Detect which cell encompasses the target text, then output its (X, Y) center coordinate. 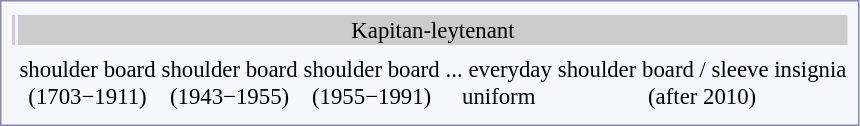
... everydayuniform (498, 82)
shoulder board(1955−1991) (372, 82)
Kapitan-leytenant (433, 30)
shoulder board(1703−1911) (88, 82)
shoulder board(1943−1955) (230, 82)
shoulder board / sleeve insignia (after 2010) (702, 82)
